Detect which cell encompasses the target text, then output its (X, Y) center coordinate. 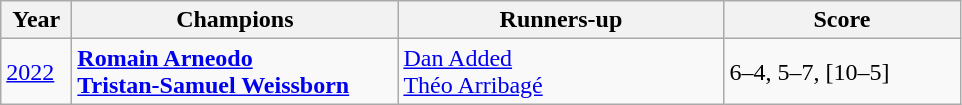
Romain Arneodo Tristan-Samuel Weissborn (235, 72)
Score (842, 20)
Dan Added Théo Arribagé (561, 72)
Year (36, 20)
2022 (36, 72)
Runners-up (561, 20)
Champions (235, 20)
6–4, 5–7, [10–5] (842, 72)
